Output the [X, Y] coordinate of the center of the cell containing the given text.  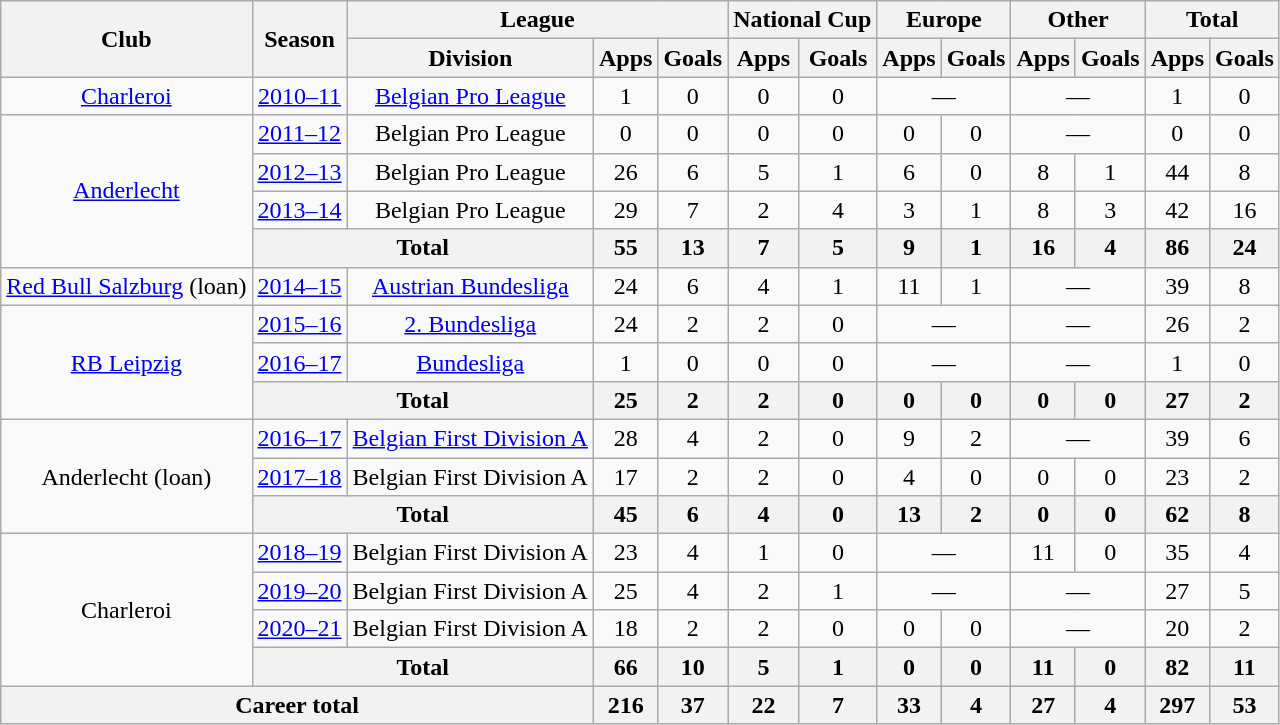
2010–11 [300, 96]
44 [1177, 172]
National Cup [802, 20]
2014–15 [300, 286]
53 [1245, 705]
2019–20 [300, 591]
2011–12 [300, 134]
RB Leipzig [126, 362]
Anderlecht [126, 191]
Career total [298, 705]
Club [126, 39]
82 [1177, 667]
55 [625, 248]
20 [1177, 629]
2. Bundesliga [470, 324]
2020–21 [300, 629]
Europe [944, 20]
86 [1177, 248]
2015–16 [300, 324]
League [538, 20]
2017–18 [300, 477]
Other [1078, 20]
Division [470, 58]
Bundesliga [470, 362]
Season [300, 39]
35 [1177, 553]
33 [909, 705]
66 [625, 667]
2013–14 [300, 210]
10 [693, 667]
Red Bull Salzburg (loan) [126, 286]
62 [1177, 515]
2018–19 [300, 553]
28 [625, 438]
22 [764, 705]
42 [1177, 210]
17 [625, 477]
29 [625, 210]
18 [625, 629]
297 [1177, 705]
Anderlecht (loan) [126, 476]
2012–13 [300, 172]
37 [693, 705]
45 [625, 515]
Austrian Bundesliga [470, 286]
216 [625, 705]
